Search for the cell housing the specified text and yield its [x, y] center coordinate. 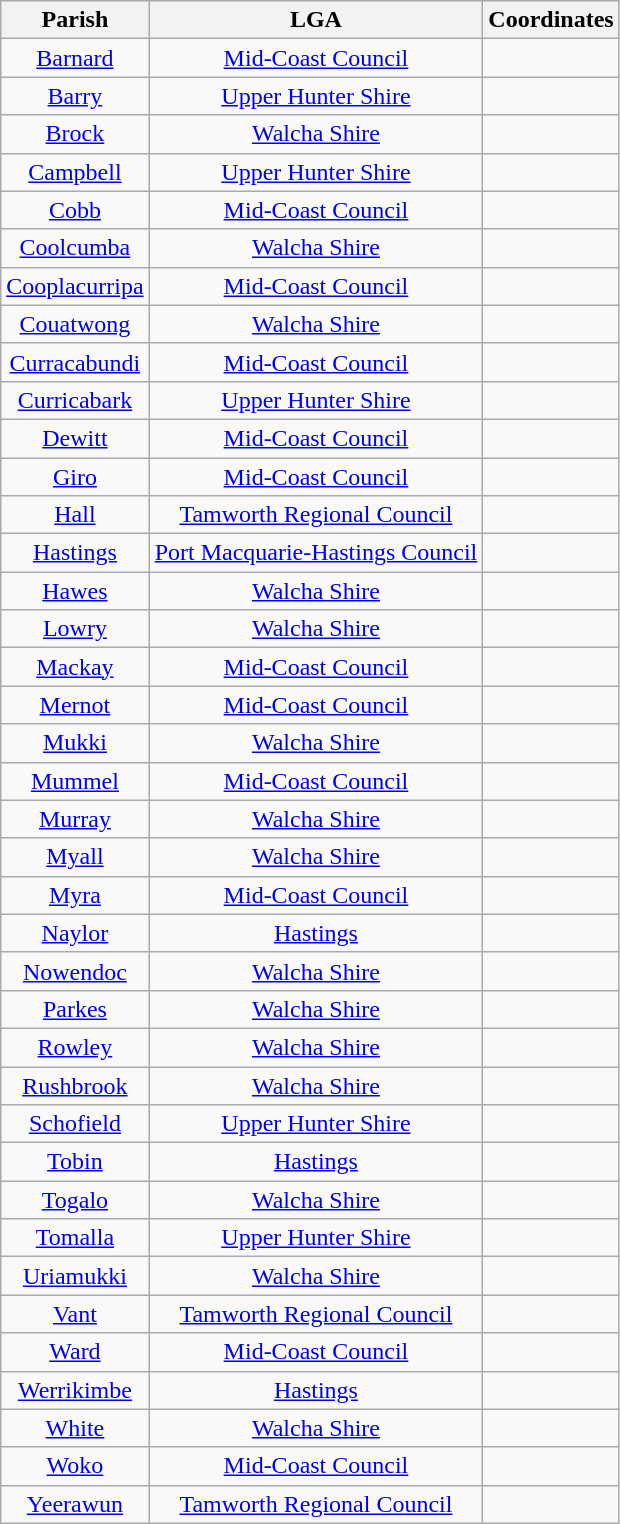
Barnard [75, 58]
Barry [75, 96]
Port Macquarie-Hastings Council [316, 553]
Mummel [75, 781]
Coordinates [551, 20]
White [75, 1428]
Tomalla [75, 1238]
Cooplacurripa [75, 286]
Curricabark [75, 400]
Hawes [75, 591]
Dewitt [75, 438]
Mukki [75, 743]
Brock [75, 134]
Coolcumba [75, 248]
Rowley [75, 1047]
Rushbrook [75, 1085]
Mackay [75, 667]
Murray [75, 819]
Uriamukki [75, 1276]
Parkes [75, 1009]
Ward [75, 1352]
Parish [75, 20]
Giro [75, 477]
Mernot [75, 705]
Myall [75, 857]
Curracabundi [75, 362]
Naylor [75, 933]
Campbell [75, 172]
Togalo [75, 1200]
Woko [75, 1466]
Couatwong [75, 324]
LGA [316, 20]
Werrikimbe [75, 1390]
Vant [75, 1314]
Myra [75, 895]
Nowendoc [75, 971]
Cobb [75, 210]
Schofield [75, 1124]
Yeerawun [75, 1504]
Hall [75, 515]
Lowry [75, 629]
Tobin [75, 1162]
